Scan for the cell matching the given text and deliver its [x, y] coordinate at center. 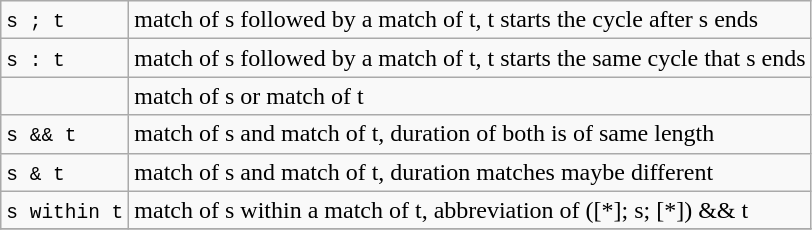
match of s or match of t [470, 96]
s within t [65, 210]
s && t [65, 134]
match of s and match of t, duration of both is of same length [470, 134]
match of s followed by a match of t, t starts the cycle after s ends [470, 20]
match of s within a match of t, abbreviation of ([*]; s; [*]) && t [470, 210]
s ; t [65, 20]
s & t [65, 172]
s : t [65, 58]
match of s followed by a match of t, t starts the same cycle that s ends [470, 58]
match of s and match of t, duration matches maybe different [470, 172]
